For the text-containing cell, return its midpoint in [X, Y] coordinate format. 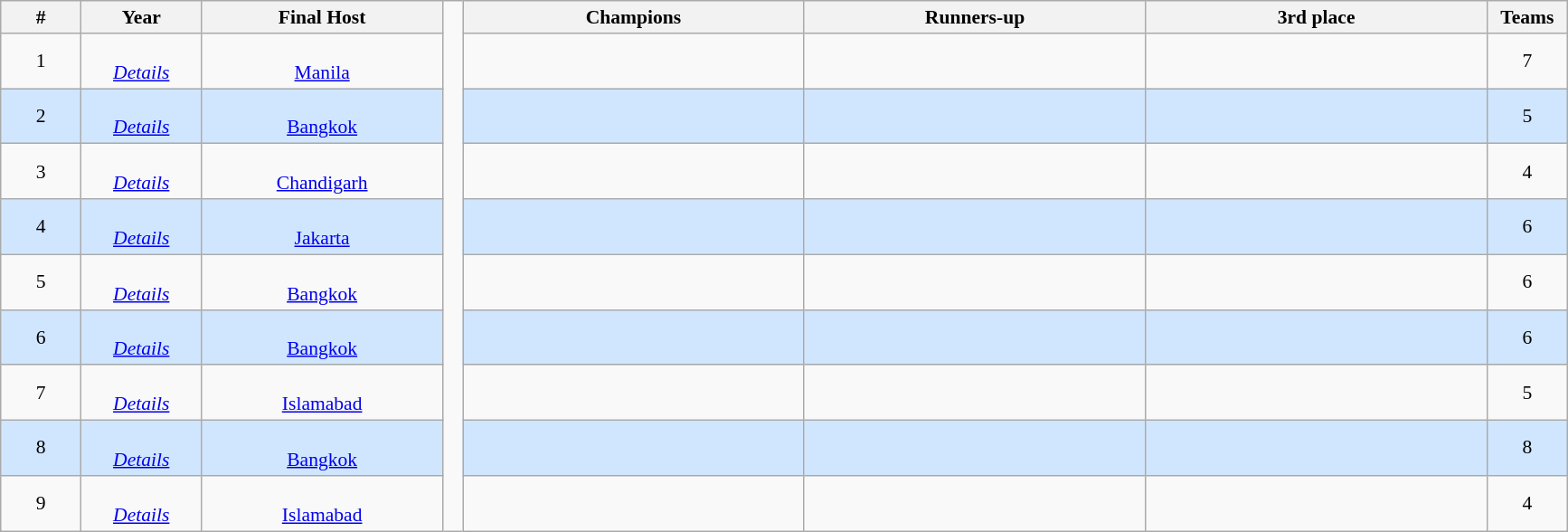
Champions [634, 17]
Manila [322, 62]
3 [42, 172]
2 [42, 116]
Teams [1526, 17]
1 [42, 62]
Runners-up [975, 17]
Final Host [322, 17]
Chandigarh [322, 172]
9 [42, 503]
Year [141, 17]
# [42, 17]
Jakarta [322, 226]
3rd place [1317, 17]
